Scan for the cell matching the given text and deliver its (X, Y) coordinate at center. 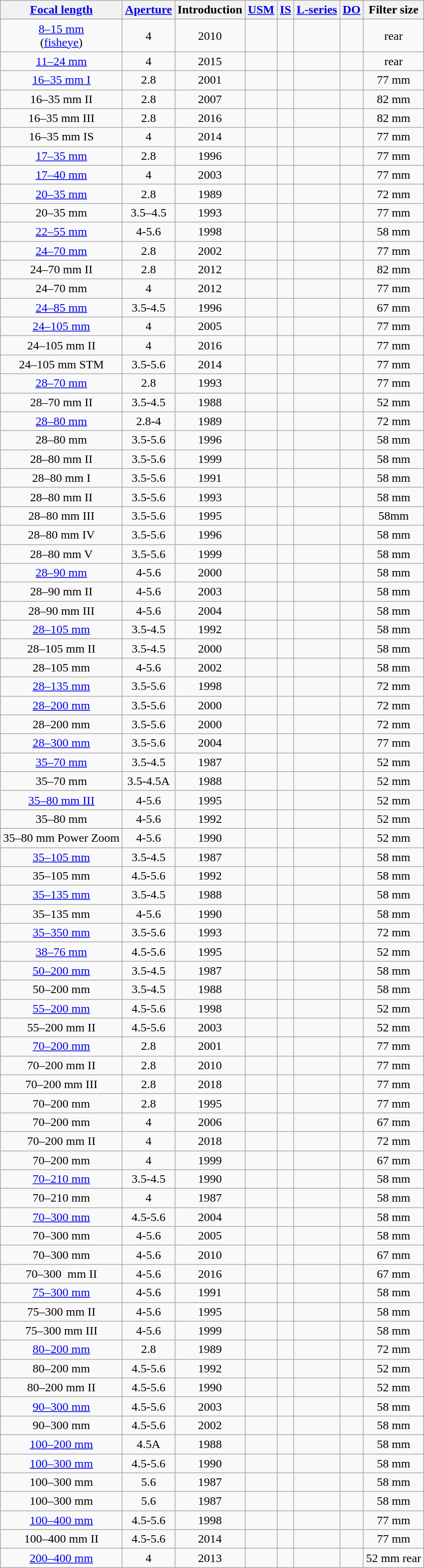
16–35 mm IS (62, 137)
16–35 mm I (62, 80)
58mm (394, 516)
16–35 mm III (62, 118)
28–80 mm V (62, 554)
55–200 mm II (62, 1027)
28–70 mm (62, 383)
28–90 mm (62, 573)
70–200 mm III (62, 1084)
24–105 mm (62, 327)
2015 (210, 61)
17–35 mm (62, 156)
3.5–4.5 (148, 213)
11–24 mm (62, 61)
2006 (210, 1122)
38–76 mm (62, 952)
80–200 mm II (62, 1387)
Aperture (148, 10)
17–40 mm (62, 175)
24–70 mm II (62, 270)
2.8-4 (148, 421)
2007 (210, 99)
28–90 mm II (62, 592)
22–55 mm (62, 231)
100–400 mm II (62, 1539)
28–80 mm IV (62, 535)
Focal length (62, 10)
8–15 mm (fisheye) (62, 36)
L-series (317, 10)
28–80 mm I (62, 478)
IS (286, 10)
100–200 mm (62, 1444)
28–70 mm II (62, 402)
28–105 mm II (62, 649)
55–200 mm (62, 1008)
35–80 mm (62, 819)
75–300 mm III (62, 1331)
200–400 mm (62, 1558)
4.5A (148, 1444)
100–400 mm (62, 1520)
24–85 mm (62, 308)
28–90 mm III (62, 611)
Filter size (394, 10)
24–105 mm II (62, 345)
28–80 mm III (62, 516)
75–300 mm II (62, 1312)
35–350 mm (62, 933)
24–105 mm STM (62, 364)
35–80 mm III (62, 800)
28–300 mm (62, 743)
35–80 mm Power Zoom (62, 838)
28–135 mm (62, 686)
52 mm rear (394, 1558)
70–300 mm II (62, 1274)
16–35 mm II (62, 99)
2013 (210, 1558)
Introduction (210, 10)
75–300 mm (62, 1293)
3.5-4.5A (148, 781)
DO (351, 10)
USM (261, 10)
